Return [X, Y] of the center of cell containing provided text 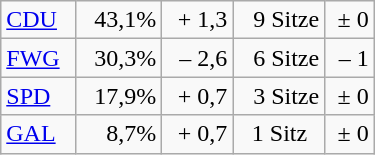
17,9% [119, 96]
30,3% [119, 58]
FWG [38, 58]
3 Sitze [279, 96]
+ 1,3 [198, 20]
SPD [38, 96]
1 Sitz [279, 134]
– 1 [350, 58]
– 2,6 [198, 58]
GAL [38, 134]
CDU [38, 20]
43,1% [119, 20]
9 Sitze [279, 20]
8,7% [119, 134]
6 Sitze [279, 58]
